From the cell containing the given text, extract its center point as (x, y) coordinate. 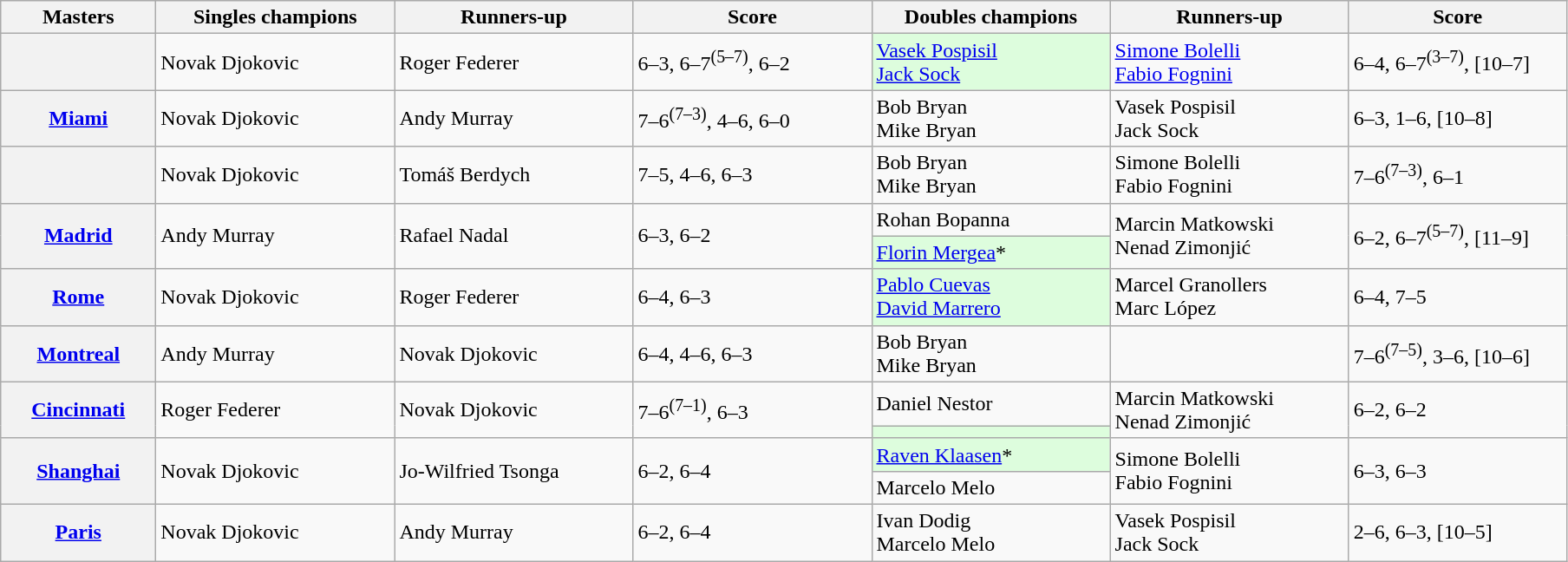
6–3, 6–2 (753, 236)
6–2, 6–7(5–7), [11–9] (1457, 236)
Miami (78, 118)
7–6(7–1), 6–3 (753, 409)
Jo-Wilfried Tsonga (513, 471)
Florin Mergea* (990, 252)
7–5, 4–6, 6–3 (753, 175)
Montreal (78, 354)
6–3, 6–3 (1457, 471)
Pablo Cuevas David Marrero (990, 297)
6–3, 1–6, [10–8] (1457, 118)
Doubles champions (990, 17)
7–6(7–3), 4–6, 6–0 (753, 118)
Paris (78, 533)
2–6, 6–3, [10–5] (1457, 533)
Singles champions (276, 17)
Ivan Dodig Marcelo Melo (990, 533)
Raven Klaasen* (990, 454)
Rafael Nadal (513, 236)
7–6(7–5), 3–6, [10–6] (1457, 354)
6–4, 7–5 (1457, 297)
6–4, 6–7(3–7), [10–7] (1457, 62)
7–6(7–3), 6–1 (1457, 175)
Marcelo Melo (990, 487)
Daniel Nestor (990, 403)
6–2, 6–2 (1457, 409)
Rome (78, 297)
Madrid (78, 236)
6–4, 6–3 (753, 297)
Cincinnati (78, 409)
6–3, 6–7(5–7), 6–2 (753, 62)
Rohan Bopanna (990, 219)
Marcel Granollers Marc López (1230, 297)
Shanghai (78, 471)
Tomáš Berdych (513, 175)
6–4, 4–6, 6–3 (753, 354)
Masters (78, 17)
